Capture the cell that displays the provided text and extract its (X, Y) central coordinate. 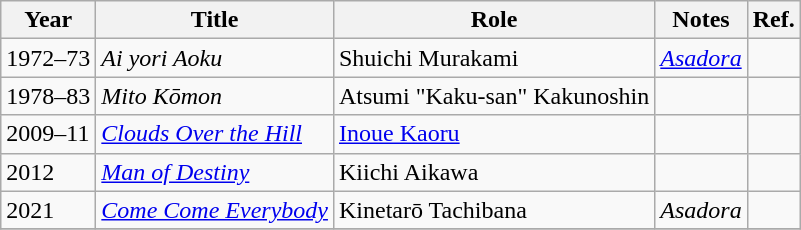
Man of Destiny (215, 172)
Mito Kōmon (215, 96)
1972–73 (48, 58)
1978–83 (48, 96)
Shuichi Murakami (494, 58)
Come Come Everybody (215, 210)
2012 (48, 172)
Year (48, 20)
Inoue Kaoru (494, 134)
Notes (701, 20)
Kinetarō Tachibana (494, 210)
Ref. (774, 20)
Ai yori Aoku (215, 58)
Role (494, 20)
2009–11 (48, 134)
2021 (48, 210)
Atsumi "Kaku-san" Kakunoshin (494, 96)
Clouds Over the Hill (215, 134)
Kiichi Aikawa (494, 172)
Title (215, 20)
